Pinpoint the cell where the given text exists, returning its [x, y] midpoint coordinate. 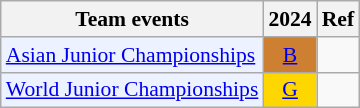
Team events [132, 19]
Asian Junior Championships [132, 55]
B [290, 55]
World Junior Championships [132, 90]
Ref [338, 19]
2024 [290, 19]
G [290, 90]
